From the cell containing the given text, extract its center point as (x, y) coordinate. 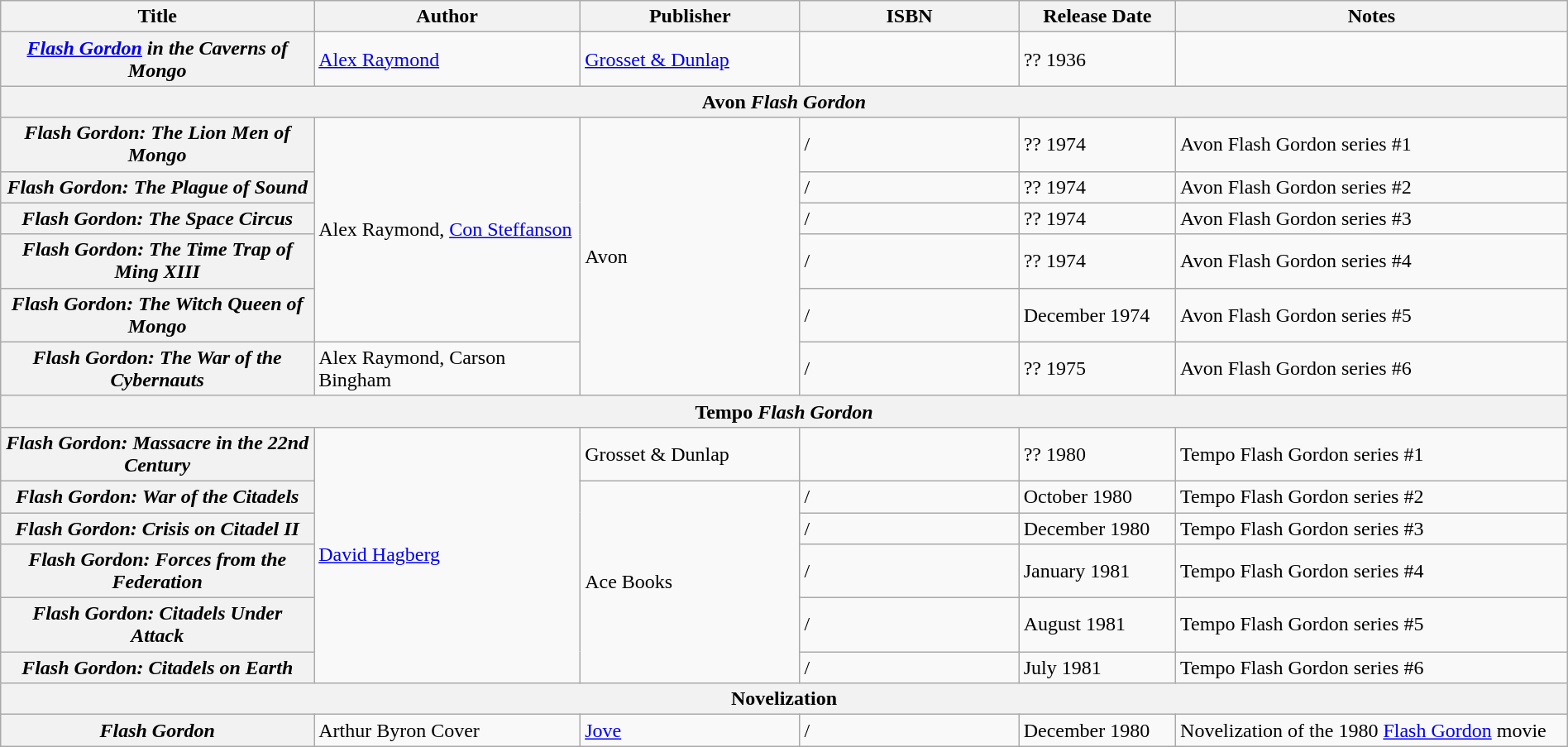
Tempo Flash Gordon series #3 (1372, 529)
ISBN (910, 17)
Flash Gordon: Citadels on Earth (157, 668)
Notes (1372, 17)
Flash Gordon in the Caverns of Mongo (157, 60)
Alex Raymond (447, 60)
David Hagberg (447, 554)
Flash Gordon: Forces from the Federation (157, 571)
December 1974 (1097, 314)
Flash Gordon: The Plague of Sound (157, 187)
Release Date (1097, 17)
October 1980 (1097, 496)
July 1981 (1097, 668)
Avon Flash Gordon series #1 (1372, 144)
Tempo Flash Gordon series #5 (1372, 625)
?? 1975 (1097, 369)
Tempo Flash Gordon series #2 (1372, 496)
Tempo Flash Gordon series #1 (1372, 453)
?? 1980 (1097, 453)
Flash Gordon: Crisis on Citadel II (157, 529)
Flash Gordon: Massacre in the 22nd Century (157, 453)
August 1981 (1097, 625)
Tempo Flash Gordon series #6 (1372, 668)
Publisher (690, 17)
Avon Flash Gordon series #2 (1372, 187)
Author (447, 17)
Avon (690, 256)
Avon Flash Gordon (784, 102)
Ace Books (690, 582)
Alex Raymond, Carson Bingham (447, 369)
Novelization (784, 699)
January 1981 (1097, 571)
Title (157, 17)
Flash Gordon: War of the Citadels (157, 496)
?? 1936 (1097, 60)
Flash Gordon: The Witch Queen of Mongo (157, 314)
Tempo Flash Gordon (784, 411)
Flash Gordon: The Space Circus (157, 218)
Flash Gordon: The War of the Cybernauts (157, 369)
Jove (690, 730)
Tempo Flash Gordon series #4 (1372, 571)
Flash Gordon (157, 730)
Arthur Byron Cover (447, 730)
Novelization of the 1980 Flash Gordon movie (1372, 730)
Avon Flash Gordon series #3 (1372, 218)
Avon Flash Gordon series #6 (1372, 369)
Flash Gordon: The Lion Men of Mongo (157, 144)
Alex Raymond, Con Steffanson (447, 230)
Flash Gordon: The Time Trap of Ming XIII (157, 261)
Flash Gordon: Citadels Under Attack (157, 625)
Avon Flash Gordon series #4 (1372, 261)
Avon Flash Gordon series #5 (1372, 314)
